Scan for the cell matching the given text and deliver its [X, Y] coordinate at center. 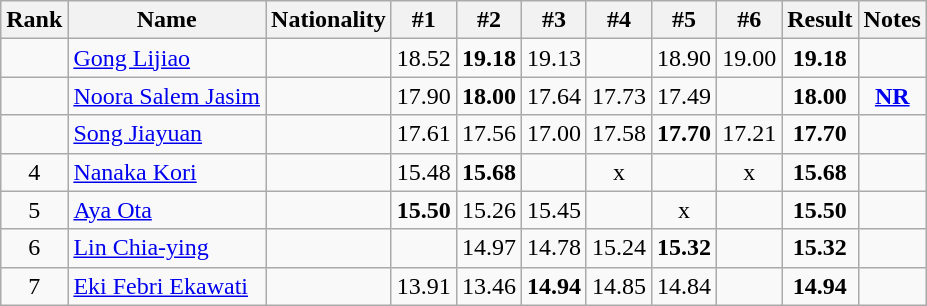
Song Jiayuan [167, 134]
17.73 [618, 96]
6 [34, 248]
18.52 [424, 58]
Lin Chia-ying [167, 248]
#5 [684, 20]
15.45 [554, 210]
Noora Salem Jasim [167, 96]
Nationality [329, 20]
Aya Ota [167, 210]
17.61 [424, 134]
#3 [554, 20]
5 [34, 210]
4 [34, 172]
15.24 [618, 248]
18.90 [684, 58]
14.78 [554, 248]
17.21 [750, 134]
Name [167, 20]
13.46 [488, 286]
14.97 [488, 248]
Eki Febri Ekawati [167, 286]
14.85 [618, 286]
17.58 [618, 134]
19.00 [750, 58]
14.84 [684, 286]
17.56 [488, 134]
Gong Lijiao [167, 58]
Nanaka Kori [167, 172]
#2 [488, 20]
7 [34, 286]
17.64 [554, 96]
Result [820, 20]
17.49 [684, 96]
15.48 [424, 172]
17.90 [424, 96]
13.91 [424, 286]
17.00 [554, 134]
#1 [424, 20]
#6 [750, 20]
19.13 [554, 58]
#4 [618, 20]
NR [892, 96]
15.26 [488, 210]
Rank [34, 20]
Notes [892, 20]
